From the cell containing the given text, extract its center point as (X, Y) coordinate. 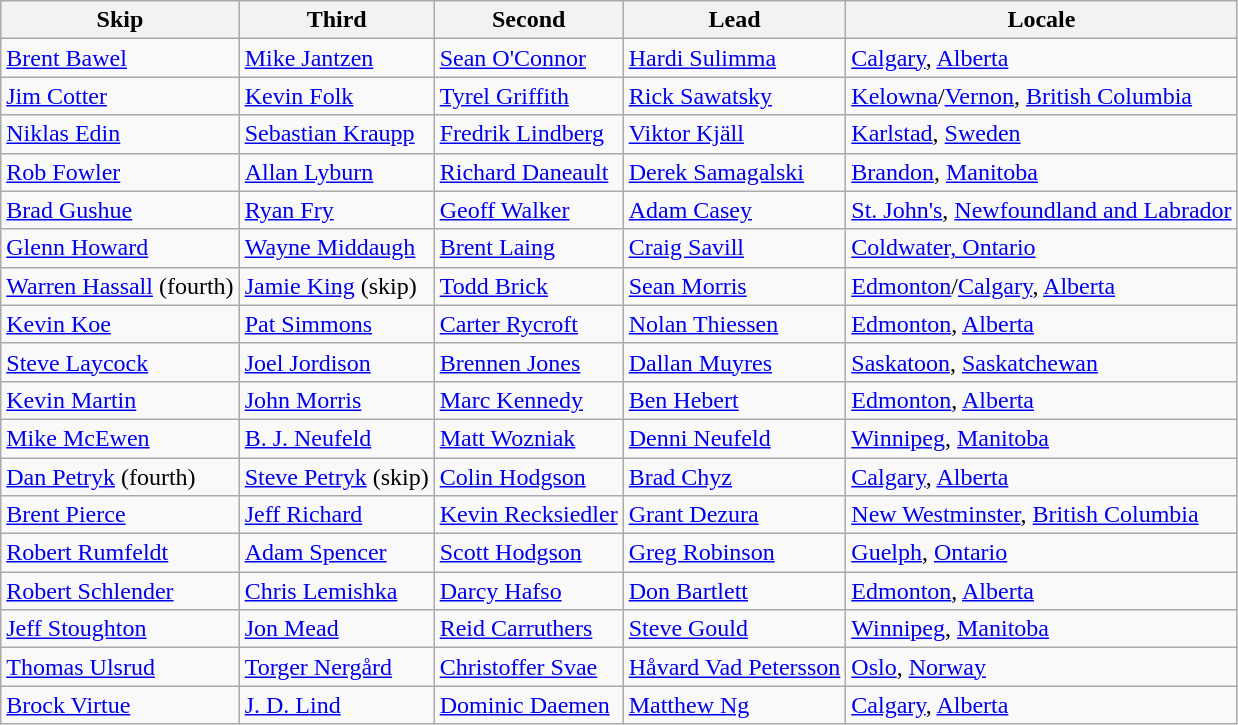
Jeff Richard (336, 515)
Christoffer Svae (528, 667)
Joel Jordison (336, 362)
Sean O'Connor (528, 58)
Richard Daneault (528, 172)
Todd Brick (528, 286)
Skip (120, 20)
Hardi Sulimma (734, 58)
Denni Neufeld (734, 438)
Viktor Kjäll (734, 134)
John Morris (336, 400)
Craig Savill (734, 248)
Reid Carruthers (528, 629)
Colin Hodgson (528, 477)
Brock Virtue (120, 705)
Kevin Folk (336, 96)
St. John's, Newfoundland and Labrador (1042, 210)
Carter Rycroft (528, 324)
Saskatoon, Saskatchewan (1042, 362)
Steve Gould (734, 629)
Wayne Middaugh (336, 248)
New Westminster, British Columbia (1042, 515)
Brent Pierce (120, 515)
Don Bartlett (734, 591)
Locale (1042, 20)
Håvard Vad Petersson (734, 667)
Brennen Jones (528, 362)
Mike McEwen (120, 438)
Guelph, Ontario (1042, 553)
Jeff Stoughton (120, 629)
Second (528, 20)
Fredrik Lindberg (528, 134)
Darcy Hafso (528, 591)
Third (336, 20)
Kevin Recksiedler (528, 515)
Brent Bawel (120, 58)
Rick Sawatsky (734, 96)
Matthew Ng (734, 705)
Robert Schlender (120, 591)
Sebastian Kraupp (336, 134)
Jim Cotter (120, 96)
J. D. Lind (336, 705)
Lead (734, 20)
Warren Hassall (fourth) (120, 286)
Kevin Martin (120, 400)
B. J. Neufeld (336, 438)
Chris Lemishka (336, 591)
Niklas Edin (120, 134)
Scott Hodgson (528, 553)
Edmonton/Calgary, Alberta (1042, 286)
Steve Laycock (120, 362)
Glenn Howard (120, 248)
Sean Morris (734, 286)
Dominic Daemen (528, 705)
Jamie King (skip) (336, 286)
Brad Chyz (734, 477)
Steve Petryk (skip) (336, 477)
Tyrel Griffith (528, 96)
Derek Samagalski (734, 172)
Grant Dezura (734, 515)
Kelowna/Vernon, British Columbia (1042, 96)
Mike Jantzen (336, 58)
Pat Simmons (336, 324)
Dallan Muyres (734, 362)
Greg Robinson (734, 553)
Rob Fowler (120, 172)
Adam Spencer (336, 553)
Dan Petryk (fourth) (120, 477)
Nolan Thiessen (734, 324)
Coldwater, Ontario (1042, 248)
Brent Laing (528, 248)
Kevin Koe (120, 324)
Ryan Fry (336, 210)
Robert Rumfeldt (120, 553)
Brad Gushue (120, 210)
Marc Kennedy (528, 400)
Oslo, Norway (1042, 667)
Karlstad, Sweden (1042, 134)
Geoff Walker (528, 210)
Thomas Ulsrud (120, 667)
Ben Hebert (734, 400)
Torger Nergård (336, 667)
Brandon, Manitoba (1042, 172)
Adam Casey (734, 210)
Jon Mead (336, 629)
Matt Wozniak (528, 438)
Allan Lyburn (336, 172)
